Extract the (X, Y) coordinate from the center of the cell holding the provided text.  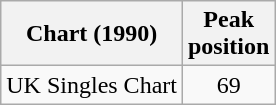
Chart (1990) (92, 34)
Peakposition (228, 34)
69 (228, 85)
UK Singles Chart (92, 85)
